Scan for the cell matching the given text and deliver its [X, Y] coordinate at center. 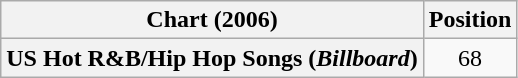
US Hot R&B/Hip Hop Songs (Billboard) [212, 58]
Chart (2006) [212, 20]
68 [470, 58]
Position [470, 20]
